Provide the [X, Y] coordinate of the cell's center where the given text is located.  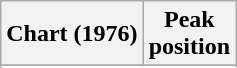
Peakposition [189, 34]
Chart (1976) [72, 34]
